Return the [X, Y] coordinate for the center point of the cell that contains the specified text.  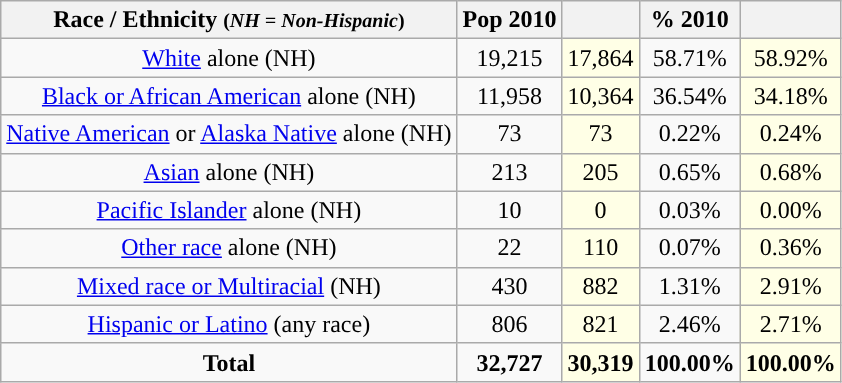
58.92% [790, 58]
2.91% [790, 286]
Pop 2010 [510, 20]
34.18% [790, 96]
205 [600, 172]
Other race alone (NH) [229, 248]
Native American or Alaska Native alone (NH) [229, 134]
White alone (NH) [229, 58]
0.24% [790, 134]
430 [510, 286]
2.46% [690, 324]
17,864 [600, 58]
Total [229, 362]
10,364 [600, 96]
0.00% [790, 210]
Asian alone (NH) [229, 172]
36.54% [690, 96]
Pacific Islander alone (NH) [229, 210]
Mixed race or Multiracial (NH) [229, 286]
19,215 [510, 58]
Hispanic or Latino (any race) [229, 324]
11,958 [510, 96]
32,727 [510, 362]
30,319 [600, 362]
0.22% [690, 134]
1.31% [690, 286]
0.07% [690, 248]
0.36% [790, 248]
% 2010 [690, 20]
821 [600, 324]
22 [510, 248]
0 [600, 210]
882 [600, 286]
Black or African American alone (NH) [229, 96]
10 [510, 210]
Race / Ethnicity (NH = Non-Hispanic) [229, 20]
2.71% [790, 324]
213 [510, 172]
110 [600, 248]
58.71% [690, 58]
0.68% [790, 172]
806 [510, 324]
0.65% [690, 172]
0.03% [690, 210]
